Return [X, Y] of the center of cell containing provided text 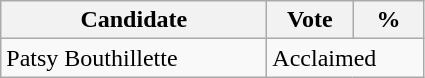
Candidate [134, 20]
Acclaimed [346, 58]
Patsy Bouthillette [134, 58]
Vote [310, 20]
% [388, 20]
